Find where the given text appears and provide that cell's center as [x, y] coordinate. 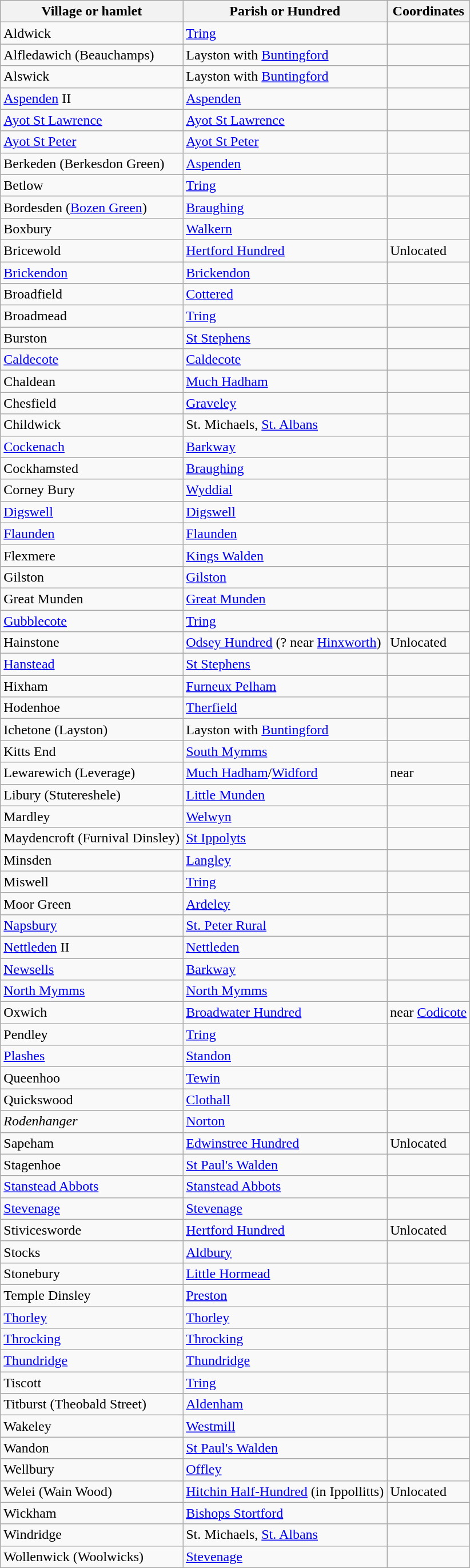
Ichetone (Layston) [91, 730]
Gubblecote [91, 620]
Corney Bury [91, 490]
Wakeley [91, 1426]
Hodenhoe [91, 708]
Preston [285, 1295]
Windridge [91, 1535]
Cockenach [91, 447]
Pendley [91, 1034]
Berkeden (Berkesdon Green) [91, 164]
Alswick [91, 77]
St. Peter Rural [285, 925]
Parish or Hundred [285, 11]
Wellbury [91, 1470]
Titburst (Theobald Street) [91, 1404]
Kings Walden [285, 555]
Stonebury [91, 1273]
Welwyn [285, 817]
Edwinstree Hundred [285, 1143]
Rodenhanger [91, 1121]
Lewarewich (Leverage) [91, 773]
Hanstead [91, 664]
Hitchin Half-Hundred (in Ippollitts) [285, 1491]
Welei (Wain Wood) [91, 1491]
Hixham [91, 686]
Furneux Pelham [285, 686]
Bordesden (Bozen Green) [91, 207]
Oxwich [91, 1013]
Stagenhoe [91, 1165]
Broadmead [91, 316]
Much Hadham/Widford [285, 773]
Little Hormead [285, 1273]
Burston [91, 338]
Mardley [91, 817]
Nettleden II [91, 947]
Tiscott [91, 1383]
Wyddial [285, 490]
near [429, 773]
Therfield [285, 708]
Miswell [91, 882]
Cockhamsted [91, 468]
Langley [285, 860]
Aldenham [285, 1404]
Odsey Hundred (? near Hinxworth) [285, 643]
Hainstone [91, 643]
Aldwick [91, 33]
Coordinates [429, 11]
Boxbury [91, 229]
Wollenwick (Woolwicks) [91, 1557]
Much Hadham [285, 381]
Bricewold [91, 250]
Stocks [91, 1252]
near Codicote [429, 1013]
Aspenden II [91, 98]
Chaldean [91, 381]
Graveley [285, 403]
Maydencroft (Furnival Dinsley) [91, 838]
Minsden [91, 860]
Norton [285, 1121]
Broadfield [91, 295]
Stivicesworde [91, 1230]
Wandon [91, 1448]
Westmill [285, 1426]
Wickham [91, 1513]
Moor Green [91, 904]
Libury (Stutereshele) [91, 795]
Tewin [285, 1078]
Village or hamlet [91, 11]
Bishops Stortford [285, 1513]
St Ippolyts [285, 838]
Plashes [91, 1056]
Temple Dinsley [91, 1295]
Cottered [285, 295]
Flexmere [91, 555]
Newsells [91, 969]
Chesfield [91, 403]
Broadwater Hundred [285, 1013]
Walkern [285, 229]
Little Munden [285, 795]
Ardeley [285, 904]
Clothall [285, 1100]
Napsbury [91, 925]
Aldbury [285, 1252]
Standon [285, 1056]
Kitts End [91, 751]
Nettleden [285, 947]
Childwick [91, 425]
Offley [285, 1470]
Queenhoo [91, 1078]
Betlow [91, 185]
South Mymms [285, 751]
Sapeham [91, 1143]
Quickswood [91, 1100]
Alfledawich (Beauchamps) [91, 55]
